Return [X, Y] of the center of cell containing provided text 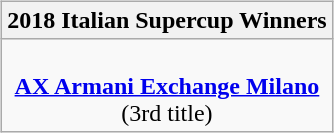
2018 Italian Supercup Winners [167, 20]
AX Armani Exchange Milano(3rd title) [167, 85]
